Pinpoint the cell where the given text exists, returning its (x, y) midpoint coordinate. 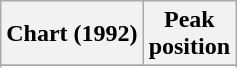
Peakposition (189, 34)
Chart (1992) (72, 34)
